Determine the (x, y) coordinate at the center of the cell enclosing the given text.  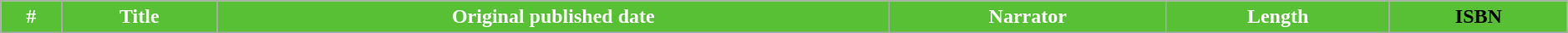
Original published date (553, 17)
Length (1278, 17)
# (32, 17)
Narrator (1028, 17)
Title (140, 17)
ISBN (1479, 17)
